Provide the (X, Y) coordinate of the cell's center where the given text is located.  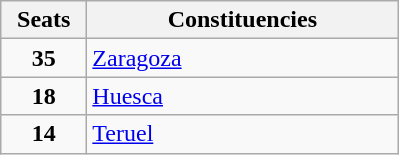
Constituencies (242, 20)
Seats (44, 20)
Teruel (242, 134)
Huesca (242, 96)
18 (44, 96)
35 (44, 58)
Zaragoza (242, 58)
14 (44, 134)
